Search for the cell housing the specified text and yield its (X, Y) center coordinate. 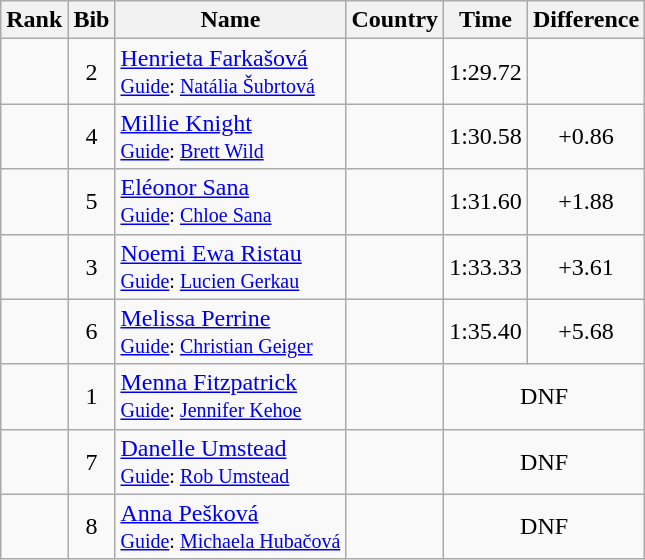
+1.88 (586, 202)
+0.86 (586, 136)
Menna FitzpatrickGuide: Jennifer Kehoe (230, 396)
Melissa PerrineGuide: Christian Geiger (230, 332)
4 (92, 136)
3 (92, 266)
Noemi Ewa RistauGuide: Lucien Gerkau (230, 266)
Bib (92, 20)
5 (92, 202)
+3.61 (586, 266)
1:35.40 (486, 332)
Country (395, 20)
1:33.33 (486, 266)
Danelle UmsteadGuide: Rob Umstead (230, 462)
Rank (34, 20)
6 (92, 332)
1:30.58 (486, 136)
Difference (586, 20)
Anna PeškováGuide: Michaela Hubačová (230, 526)
1:31.60 (486, 202)
7 (92, 462)
1:29.72 (486, 72)
Henrieta FarkašováGuide: Natália Šubrtová (230, 72)
8 (92, 526)
Name (230, 20)
+5.68 (586, 332)
Millie KnightGuide: Brett Wild (230, 136)
2 (92, 72)
Time (486, 20)
Eléonor SanaGuide: Chloe Sana (230, 202)
1 (92, 396)
